For the text-containing cell, return its midpoint in (X, Y) coordinate format. 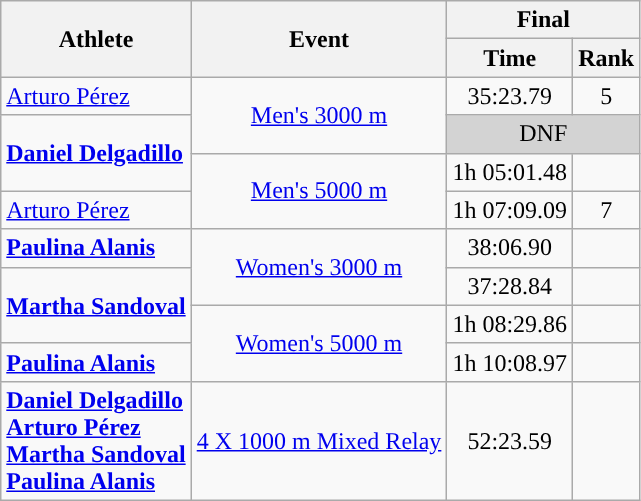
Daniel DelgadilloArturo Pérez Martha SandovalPaulina Alanis (96, 440)
Women's 3000 m (319, 267)
Daniel Delgadillo (96, 153)
38:06.90 (510, 248)
1h 05:01.48 (510, 172)
Event (319, 39)
1h 10:08.97 (510, 362)
Rank (606, 58)
Men's 3000 m (319, 115)
DNF (544, 134)
4 X 1000 m Mixed Relay (319, 440)
52:23.59 (510, 440)
Women's 5000 m (319, 343)
Final (544, 20)
5 (606, 96)
Athlete (96, 39)
Time (510, 58)
1h 08:29.86 (510, 324)
35:23.79 (510, 96)
1h 07:09.09 (510, 210)
37:28.84 (510, 286)
Men's 5000 m (319, 191)
7 (606, 210)
Martha Sandoval (96, 305)
